Determine the (X, Y) coordinate at the center of the cell enclosing the given text.  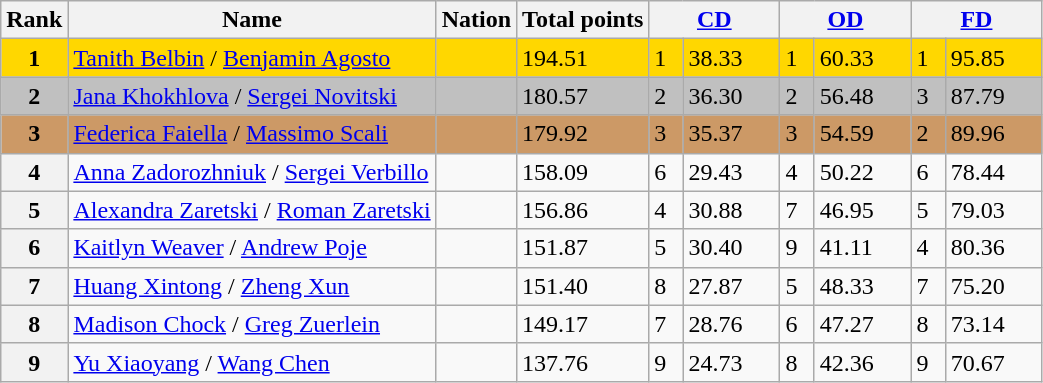
Alexandra Zaretski / Roman Zaretski (252, 210)
78.44 (994, 172)
28.76 (732, 324)
Rank (34, 20)
70.67 (994, 362)
56.48 (862, 96)
95.85 (994, 58)
38.33 (732, 58)
CD (714, 20)
42.36 (862, 362)
50.22 (862, 172)
30.88 (732, 210)
194.51 (583, 58)
FD (976, 20)
Yu Xiaoyang / Wang Chen (252, 362)
Nation (476, 20)
48.33 (862, 286)
151.40 (583, 286)
Total points (583, 20)
Madison Chock / Greg Zuerlein (252, 324)
Federica Faiella / Massimo Scali (252, 134)
Jana Khokhlova / Sergei Novitski (252, 96)
29.43 (732, 172)
47.27 (862, 324)
179.92 (583, 134)
137.76 (583, 362)
Name (252, 20)
41.11 (862, 248)
27.87 (732, 286)
Huang Xintong / Zheng Xun (252, 286)
79.03 (994, 210)
35.37 (732, 134)
OD (846, 20)
46.95 (862, 210)
89.96 (994, 134)
180.57 (583, 96)
87.79 (994, 96)
Tanith Belbin / Benjamin Agosto (252, 58)
36.30 (732, 96)
24.73 (732, 362)
80.36 (994, 248)
149.17 (583, 324)
158.09 (583, 172)
75.20 (994, 286)
156.86 (583, 210)
Anna Zadorozhniuk / Sergei Verbillo (252, 172)
Kaitlyn Weaver / Andrew Poje (252, 248)
151.87 (583, 248)
54.59 (862, 134)
60.33 (862, 58)
73.14 (994, 324)
30.40 (732, 248)
